Capture the cell that displays the provided text and extract its [x, y] central coordinate. 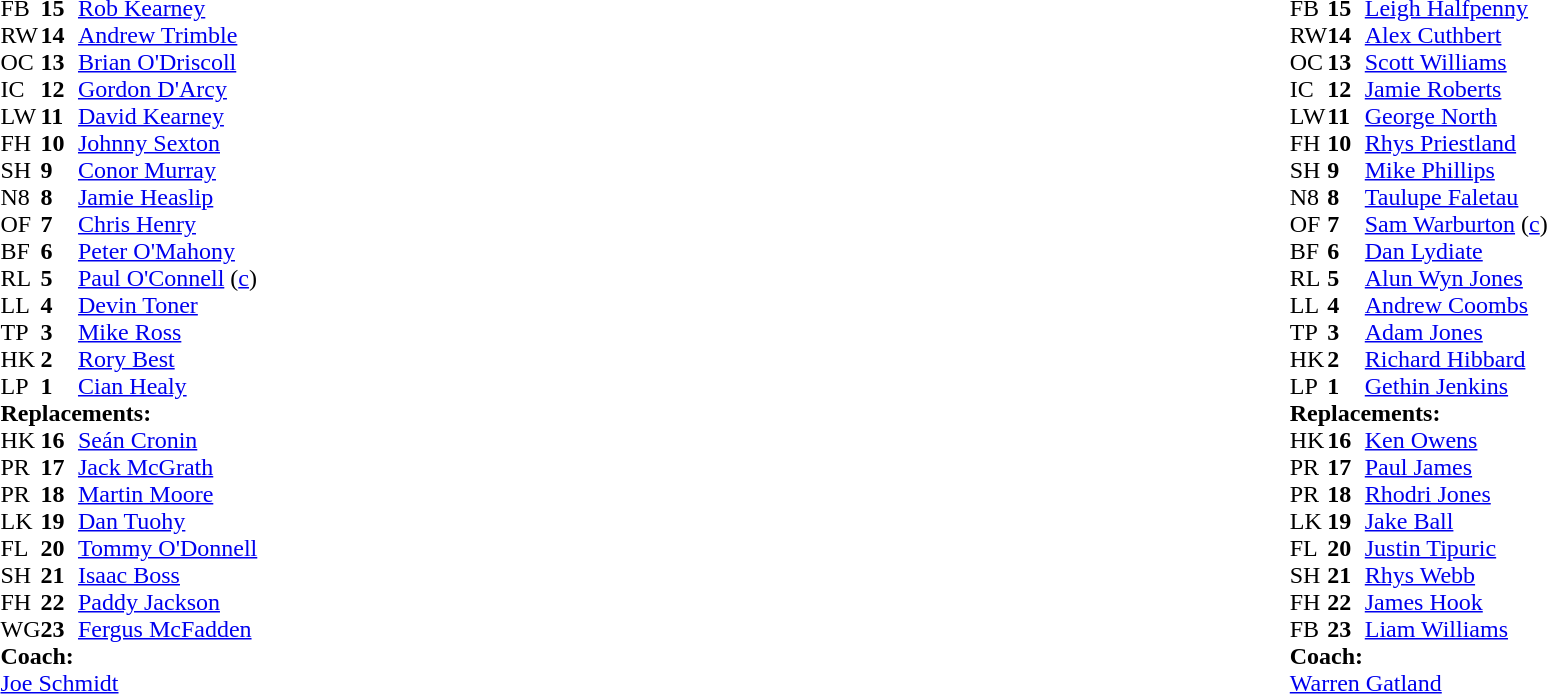
Rory Best [168, 360]
Chris Henry [168, 224]
Cian Healy [168, 386]
Johnny Sexton [168, 144]
WG [20, 630]
Dan Tuohy [168, 522]
Replacements: [128, 414]
David Kearney [168, 116]
Jack McGrath [168, 468]
Conor Murray [168, 170]
FB [1309, 630]
Mike Ross [168, 332]
Martin Moore [168, 494]
Fergus McFadden [168, 630]
Gordon D'Arcy [168, 90]
Andrew Trimble [168, 36]
Brian O'Driscoll [168, 62]
Coach: [128, 656]
Paddy Jackson [168, 602]
Seán Cronin [168, 440]
Isaac Boss [168, 576]
Peter O'Mahony [168, 252]
Jamie Heaslip [168, 198]
Devin Toner [168, 306]
Paul O'Connell (c) [168, 278]
Tommy O'Donnell [168, 548]
